Return the (x, y) coordinate for the center point of the cell that contains the specified text.  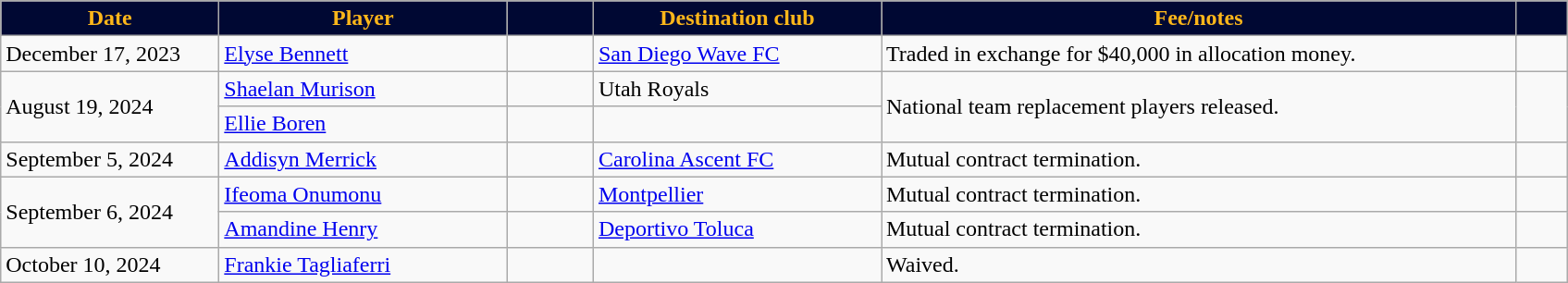
Montpellier (736, 194)
Traded in exchange for $40,000 in allocation money. (1198, 54)
Ifeoma Onumonu (363, 194)
Elyse Bennett (363, 54)
Utah Royals (736, 89)
Destination club (736, 18)
San Diego Wave FC (736, 54)
December 17, 2023 (110, 54)
August 19, 2024 (110, 106)
Deportivo Toluca (736, 229)
Shaelan Murison (363, 89)
Date (110, 18)
Fee/notes (1198, 18)
Carolina Ascent FC (736, 159)
Waived. (1198, 265)
Addisyn Merrick (363, 159)
Player (363, 18)
Amandine Henry (363, 229)
National team replacement players released. (1198, 106)
October 10, 2024 (110, 265)
September 5, 2024 (110, 159)
Frankie Tagliaferri (363, 265)
September 6, 2024 (110, 212)
Ellie Boren (363, 124)
